Output the [X, Y] coordinate of the center of the cell containing the given text.  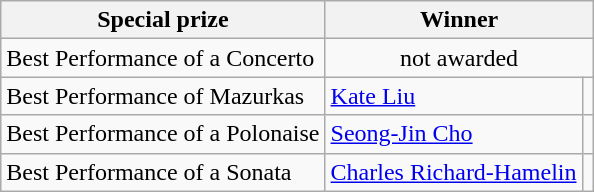
Best Performance of a Concerto [163, 58]
Special prize [163, 20]
Best Performance of a Polonaise [163, 134]
Seong-Jin Cho [454, 134]
Winner [459, 20]
Best Performance of a Sonata [163, 172]
Charles Richard-Hamelin [454, 172]
not awarded [459, 58]
Best Performance of Mazurkas [163, 96]
Kate Liu [454, 96]
